From the cell containing the given text, extract its center point as (X, Y) coordinate. 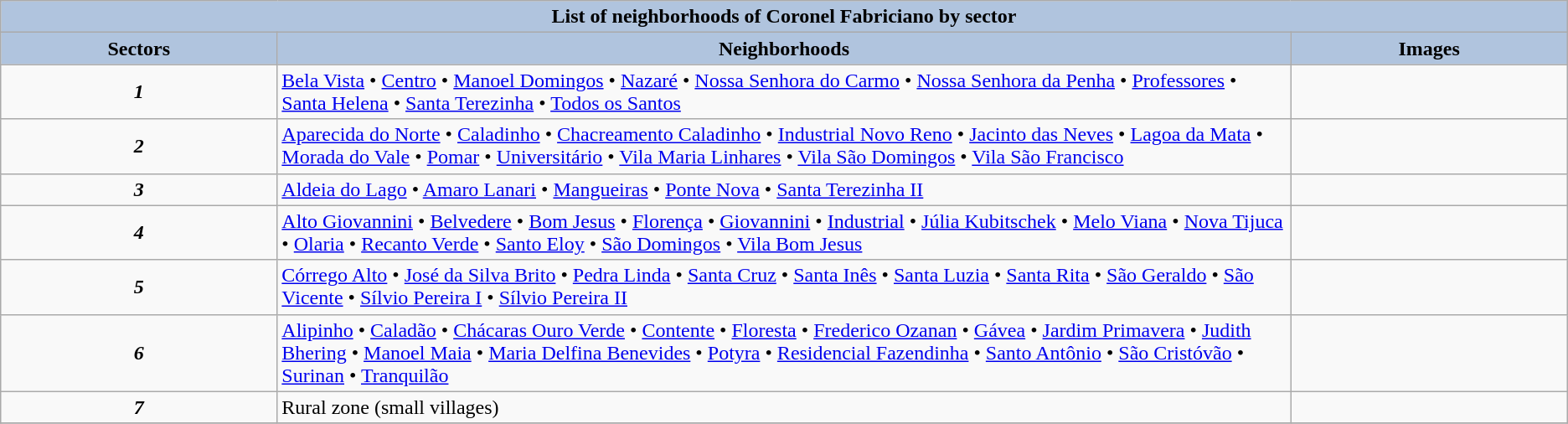
List of neighborhoods of Coronel Fabriciano by sector (784, 17)
Aldeia do Lago • Amaro Lanari • Mangueiras • Ponte Nova • Santa Terezinha II (784, 189)
6 (139, 353)
Neighborhoods (784, 49)
Images (1429, 49)
2 (139, 146)
3 (139, 189)
Rural zone (small villages) (784, 407)
1 (139, 92)
7 (139, 407)
Sectors (139, 49)
5 (139, 287)
4 (139, 233)
